Determine the [x, y] coordinate at the center of the cell enclosing the given text.  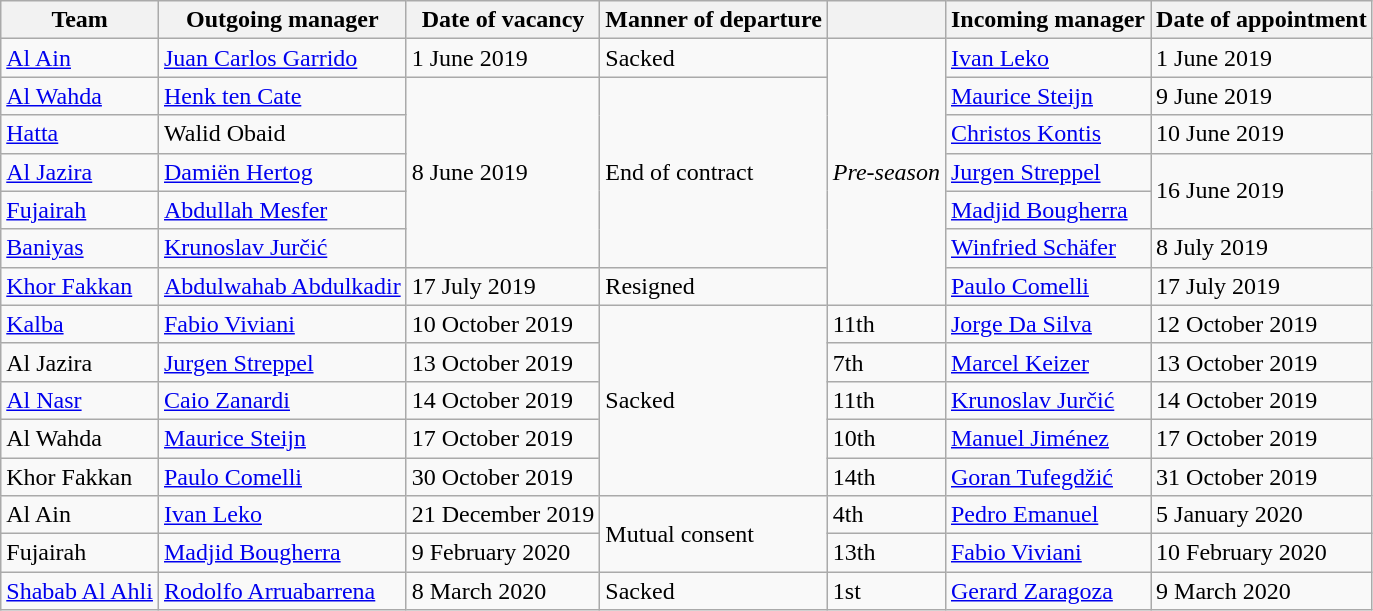
Christos Kontis [1048, 134]
Henk ten Cate [282, 96]
Hatta [80, 134]
21 December 2019 [503, 515]
Kalba [80, 324]
10th [886, 438]
16 June 2019 [1262, 191]
End of contract [714, 172]
10 October 2019 [503, 324]
Baniyas [80, 248]
Manuel Jiménez [1048, 438]
1st [886, 591]
8 March 2020 [503, 591]
Mutual consent [714, 534]
Marcel Keizer [1048, 362]
Caio Zanardi [282, 400]
Gerard Zaragoza [1048, 591]
14th [886, 477]
Damiën Hertog [282, 172]
Abdulwahab Abdulkadir [282, 286]
Rodolfo Arruabarrena [282, 591]
Goran Tufegdžić [1048, 477]
13th [886, 553]
Abdullah Mesfer [282, 210]
Jorge Da Silva [1048, 324]
Outgoing manager [282, 20]
5 January 2020 [1262, 515]
Date of vacancy [503, 20]
7th [886, 362]
Team [80, 20]
8 June 2019 [503, 172]
Incoming manager [1048, 20]
9 February 2020 [503, 553]
30 October 2019 [503, 477]
Shabab Al Ahli [80, 591]
Winfried Schäfer [1048, 248]
Juan Carlos Garrido [282, 58]
12 October 2019 [1262, 324]
Walid Obaid [282, 134]
8 July 2019 [1262, 248]
9 June 2019 [1262, 96]
Al Nasr [80, 400]
Pre-season [886, 172]
10 June 2019 [1262, 134]
9 March 2020 [1262, 591]
Pedro Emanuel [1048, 515]
4th [886, 515]
Resigned [714, 286]
Date of appointment [1262, 20]
Manner of departure [714, 20]
10 February 2020 [1262, 553]
31 October 2019 [1262, 477]
